Search for the cell housing the specified text and yield its (X, Y) center coordinate. 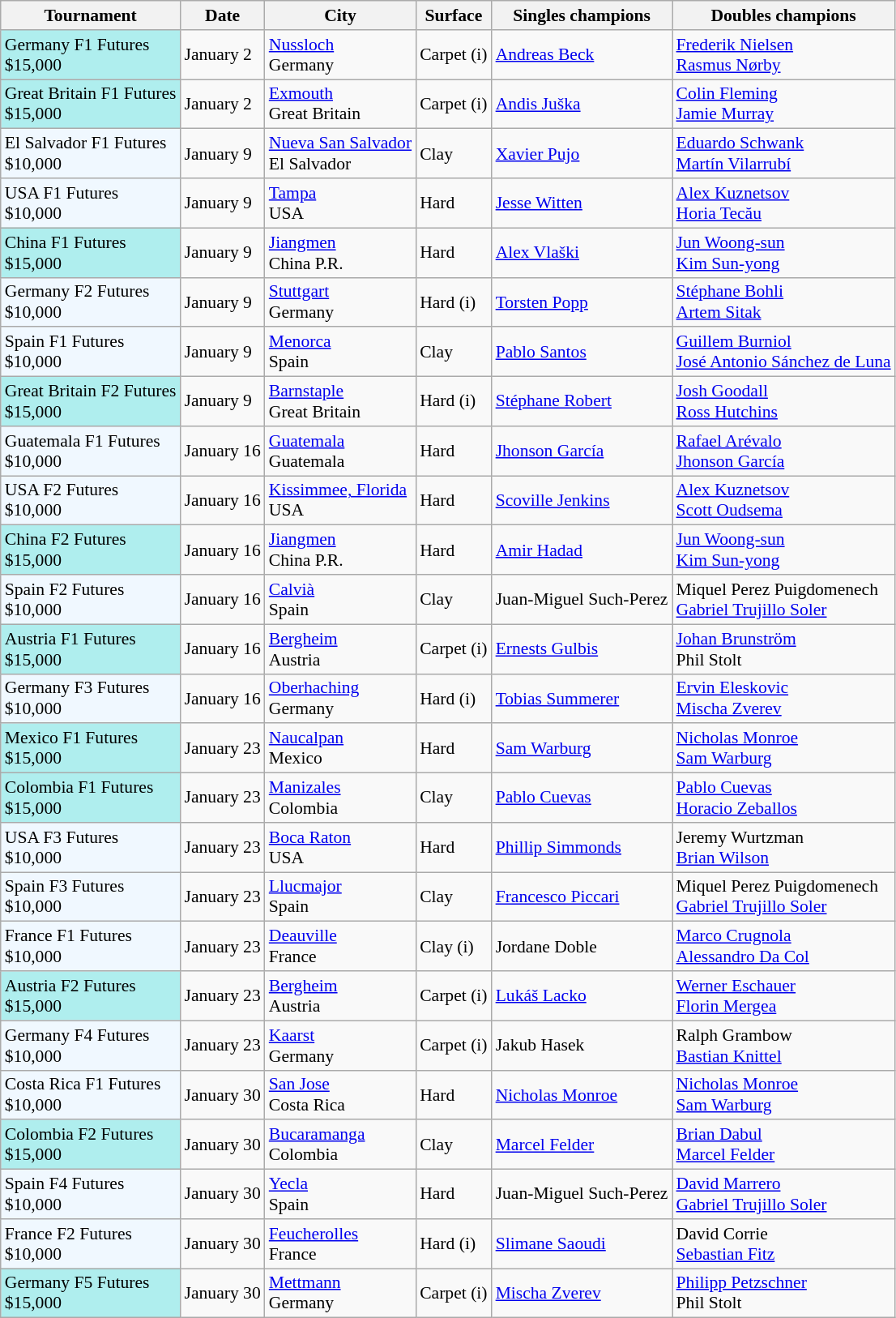
Date (223, 15)
Sam Warburg (582, 749)
BucaramangaColombia (340, 1145)
Germany F2 Futures$10,000 (91, 302)
Great Britain F2 Futures$15,000 (91, 402)
Alex Kuznetsov Scott Oudsema (784, 501)
GuatemalaGuatemala (340, 451)
Clay (i) (454, 947)
Tournament (91, 15)
Spain F3 Futures$10,000 (91, 896)
NaucalpanMexico (340, 749)
Rafael Arévalo Jhonson García (784, 451)
Kissimmee, FloridaUSA (340, 501)
Doubles champions (784, 15)
Francesco Piccari (582, 896)
Boca RatonUSA (340, 848)
DeauvilleFrance (340, 947)
Stéphane Robert (582, 402)
Lukáš Lacko (582, 995)
Andis Juška (582, 104)
Colin Fleming Jamie Murray (784, 104)
Nueva San SalvadorEl Salvador (340, 154)
Guillem Burniol José Antonio Sánchez de Luna (784, 352)
Pablo Cuevas (582, 798)
El Salvador F1 Futures$10,000 (91, 154)
City (340, 15)
France F2 Futures$10,000 (91, 1243)
LlucmajorSpain (340, 896)
Surface (454, 15)
Werner Eschauer Florin Mergea (784, 995)
Mexico F1 Futures$15,000 (91, 749)
France F1 Futures$10,000 (91, 947)
Spain F4 Futures$10,000 (91, 1195)
USA F1 Futures$10,000 (91, 203)
Scoville Jenkins (582, 501)
Amir Hadad (582, 550)
Germany F5 Futures$15,000 (91, 1294)
CalviàSpain (340, 600)
Nicholas Monroe (582, 1094)
David Marrero Gabriel Trujillo Soler (784, 1195)
Andreas Beck (582, 55)
Jhonson García (582, 451)
USA F2 Futures$10,000 (91, 501)
StuttgartGermany (340, 302)
Great Britain F1 Futures$15,000 (91, 104)
Spain F2 Futures$10,000 (91, 600)
Germany F1 Futures$15,000 (91, 55)
Pablo Cuevas Horacio Zeballos (784, 798)
Pablo Santos (582, 352)
Brian Dabul Marcel Felder (784, 1145)
China F1 Futures$15,000 (91, 253)
Marcel Felder (582, 1145)
China F2 Futures$15,000 (91, 550)
MenorcaSpain (340, 352)
Jordane Doble (582, 947)
Spain F1 Futures$10,000 (91, 352)
Alex Vlaški (582, 253)
Austria F2 Futures$15,000 (91, 995)
Jesse Witten (582, 203)
David Corrie Sebastian Fitz (784, 1243)
Costa Rica F1 Futures$10,000 (91, 1094)
TampaUSA (340, 203)
YeclaSpain (340, 1195)
Tobias Summerer (582, 699)
Alex Kuznetsov Horia Tecău (784, 203)
NusslochGermany (340, 55)
Stéphane Bohli Artem Sitak (784, 302)
BarnstapleGreat Britain (340, 402)
Phillip Simmonds (582, 848)
Philipp Petzschner Phil Stolt (784, 1294)
Germany F4 Futures$10,000 (91, 1046)
Frederik Nielsen Rasmus Nørby (784, 55)
OberhachingGermany (340, 699)
Ervin Eleskovic Mischa Zverev (784, 699)
Jakub Hasek (582, 1046)
FeucherollesFrance (340, 1243)
Jeremy Wurtzman Brian Wilson (784, 848)
Ernests Gulbis (582, 648)
KaarstGermany (340, 1046)
Austria F1 Futures$15,000 (91, 648)
Singles champions (582, 15)
Eduardo Schwank Martín Vilarrubí (784, 154)
Xavier Pujo (582, 154)
USA F3 Futures$10,000 (91, 848)
Josh Goodall Ross Hutchins (784, 402)
Mischa Zverev (582, 1294)
ManizalesColombia (340, 798)
San JoseCosta Rica (340, 1094)
Ralph Grambow Bastian Knittel (784, 1046)
Colombia F2 Futures$15,000 (91, 1145)
Colombia F1 Futures$15,000 (91, 798)
ExmouthGreat Britain (340, 104)
Torsten Popp (582, 302)
Germany F3 Futures$10,000 (91, 699)
Slimane Saoudi (582, 1243)
Guatemala F1 Futures$10,000 (91, 451)
Marco Crugnola Alessandro Da Col (784, 947)
Johan Brunström Phil Stolt (784, 648)
MettmannGermany (340, 1294)
